Output the (x, y) coordinate of the center of the cell containing the given text.  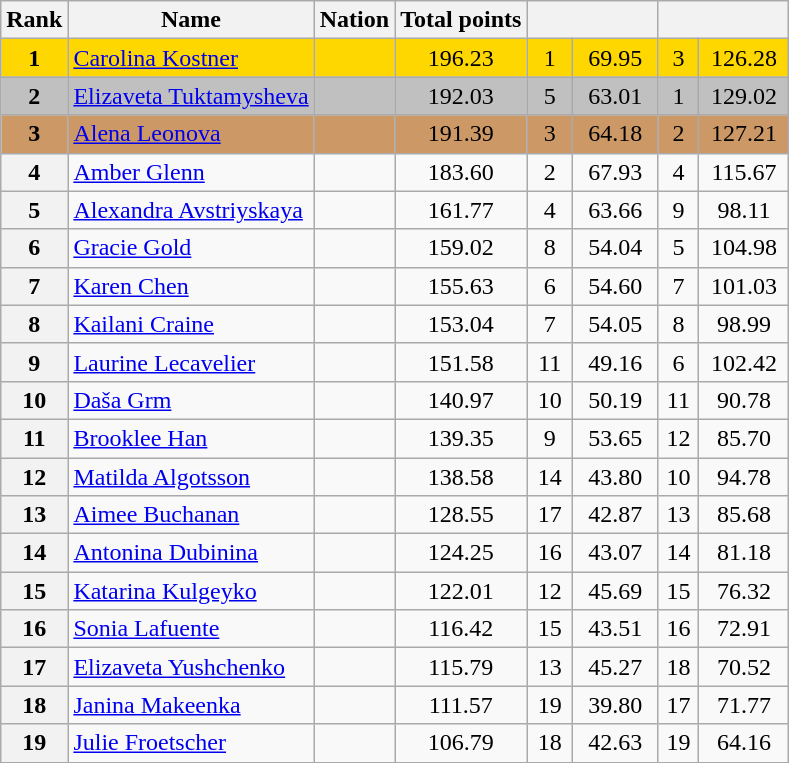
Katarina Kulgeyko (191, 591)
115.79 (461, 667)
94.78 (744, 477)
43.07 (616, 553)
42.87 (616, 515)
64.16 (744, 743)
140.97 (461, 400)
191.39 (461, 134)
69.95 (616, 58)
129.02 (744, 96)
Karen Chen (191, 286)
76.32 (744, 591)
45.27 (616, 667)
155.63 (461, 286)
53.65 (616, 438)
161.77 (461, 210)
85.70 (744, 438)
Rank (34, 20)
45.69 (616, 591)
Daša Grm (191, 400)
Amber Glenn (191, 172)
Antonina Dubinina (191, 553)
71.77 (744, 705)
Total points (461, 20)
196.23 (461, 58)
183.60 (461, 172)
128.55 (461, 515)
98.11 (744, 210)
Sonia Lafuente (191, 629)
Matilda Algotsson (191, 477)
63.01 (616, 96)
54.05 (616, 324)
43.51 (616, 629)
Carolina Kostner (191, 58)
Janina Makeenka (191, 705)
49.16 (616, 362)
85.68 (744, 515)
126.28 (744, 58)
50.19 (616, 400)
Julie Froetscher (191, 743)
Nation (354, 20)
64.18 (616, 134)
104.98 (744, 248)
42.63 (616, 743)
39.80 (616, 705)
70.52 (744, 667)
Name (191, 20)
101.03 (744, 286)
Elizaveta Yushchenko (191, 667)
54.04 (616, 248)
138.58 (461, 477)
139.35 (461, 438)
102.42 (744, 362)
106.79 (461, 743)
122.01 (461, 591)
Laurine Lecavelier (191, 362)
Alena Leonova (191, 134)
98.99 (744, 324)
192.03 (461, 96)
Alexandra Avstriyskaya (191, 210)
151.58 (461, 362)
67.93 (616, 172)
Brooklee Han (191, 438)
Gracie Gold (191, 248)
90.78 (744, 400)
81.18 (744, 553)
43.80 (616, 477)
159.02 (461, 248)
72.91 (744, 629)
153.04 (461, 324)
116.42 (461, 629)
54.60 (616, 286)
115.67 (744, 172)
127.21 (744, 134)
111.57 (461, 705)
Aimee Buchanan (191, 515)
Elizaveta Tuktamysheva (191, 96)
63.66 (616, 210)
Kailani Craine (191, 324)
124.25 (461, 553)
